Detect which cell encompasses the target text, then output its [x, y] center coordinate. 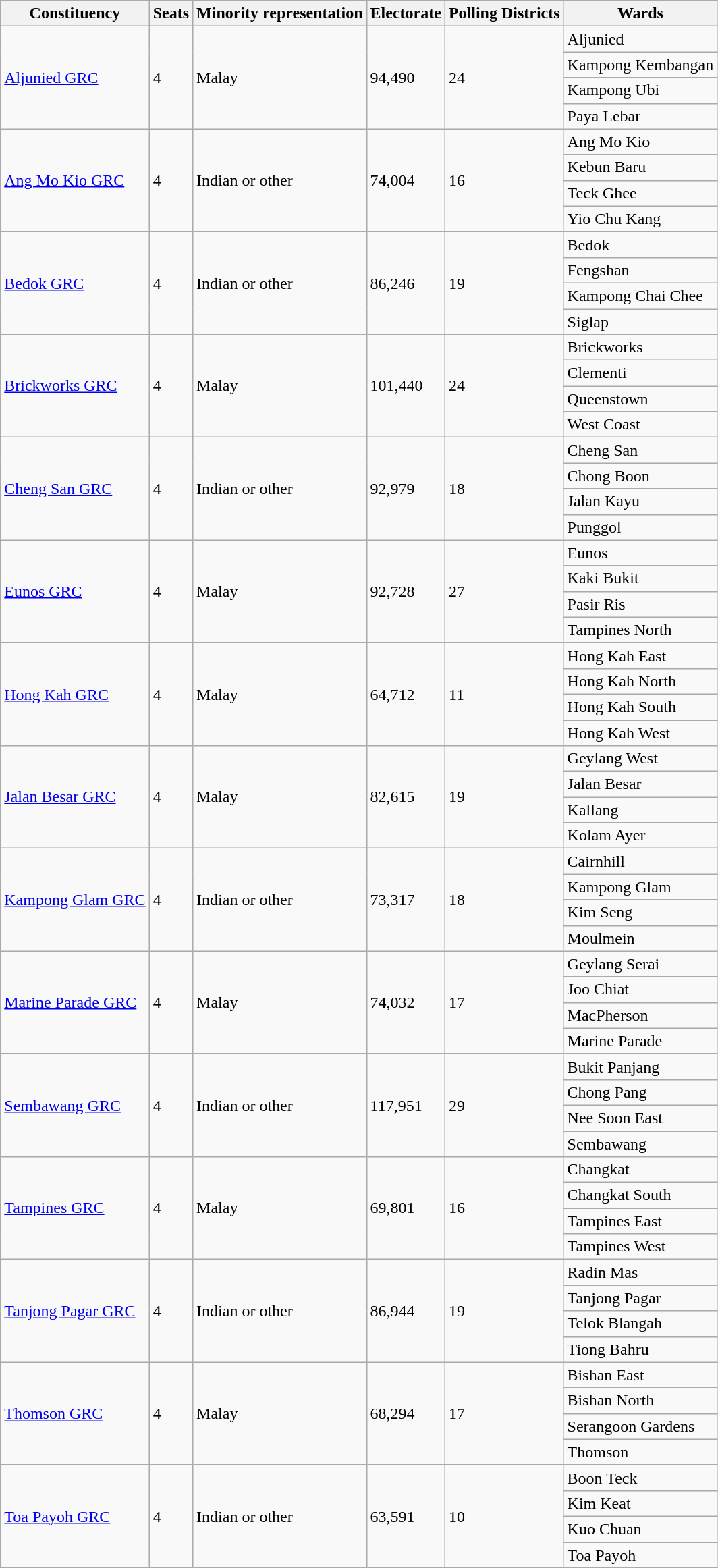
Moulmein [640, 938]
Hong Kah North [640, 681]
Kim Seng [640, 913]
Kampong Glam [640, 887]
63,591 [406, 1516]
Ang Mo Kio GRC [75, 180]
Radin Mas [640, 1272]
Kampong Chai Chee [640, 296]
Joo Chiat [640, 990]
Siglap [640, 322]
74,004 [406, 180]
Jalan Kayu [640, 502]
29 [504, 1105]
Hong Kah GRC [75, 694]
Bishan East [640, 1375]
Hong Kah South [640, 707]
Tampines East [640, 1221]
Kebun Baru [640, 167]
Aljunied GRC [75, 78]
Brickworks [640, 348]
Sembawang [640, 1144]
64,712 [406, 694]
Kolam Ayer [640, 836]
Fengshan [640, 270]
Serangoon Gardens [640, 1426]
Pasir Ris [640, 604]
Marine Parade [640, 1041]
86,944 [406, 1311]
69,801 [406, 1208]
Kampong Ubi [640, 90]
Chong Boon [640, 476]
Cheng San [640, 450]
Toa Payoh [640, 1555]
Cairnhill [640, 861]
Eunos [640, 553]
Queenstown [640, 399]
Marine Parade GRC [75, 1002]
Tampines GRC [75, 1208]
74,032 [406, 1002]
92,979 [406, 489]
Kallang [640, 810]
82,615 [406, 797]
Kampong Glam GRC [75, 900]
Jalan Besar GRC [75, 797]
Toa Payoh GRC [75, 1516]
Seats [171, 13]
101,440 [406, 386]
Tanjong Pagar [640, 1298]
Wards [640, 13]
68,294 [406, 1413]
Jalan Besar [640, 784]
MacPherson [640, 1015]
117,951 [406, 1105]
Telok Blangah [640, 1324]
West Coast [640, 425]
Tampines West [640, 1247]
Aljunied [640, 39]
Thomson [640, 1452]
Tanjong Pagar GRC [75, 1311]
Sembawang GRC [75, 1105]
11 [504, 694]
Yio Chu Kang [640, 219]
Eunos GRC [75, 591]
Clementi [640, 373]
Hong Kah East [640, 655]
Kampong Kembangan [640, 65]
Boon Teck [640, 1478]
Nee Soon East [640, 1118]
Ang Mo Kio [640, 142]
Geylang West [640, 759]
Changkat [640, 1170]
Brickworks GRC [75, 386]
Cheng San GRC [75, 489]
Bishan North [640, 1401]
Tampines North [640, 630]
Geylang Serai [640, 964]
Constituency [75, 13]
Thomson GRC [75, 1413]
Tiong Bahru [640, 1349]
10 [504, 1516]
Hong Kah West [640, 732]
73,317 [406, 900]
27 [504, 591]
86,246 [406, 283]
Changkat South [640, 1195]
Kim Keat [640, 1503]
Kuo Chuan [640, 1529]
Bedok GRC [75, 283]
Bukit Panjang [640, 1066]
Electorate [406, 13]
94,490 [406, 78]
92,728 [406, 591]
Teck Ghee [640, 193]
Bedok [640, 244]
Polling Districts [504, 13]
Minority representation [279, 13]
Punggol [640, 527]
Kaki Bukit [640, 578]
Chong Pang [640, 1092]
Paya Lebar [640, 116]
